Return the (x, y) coordinate for the center point of the cell that contains the specified text.  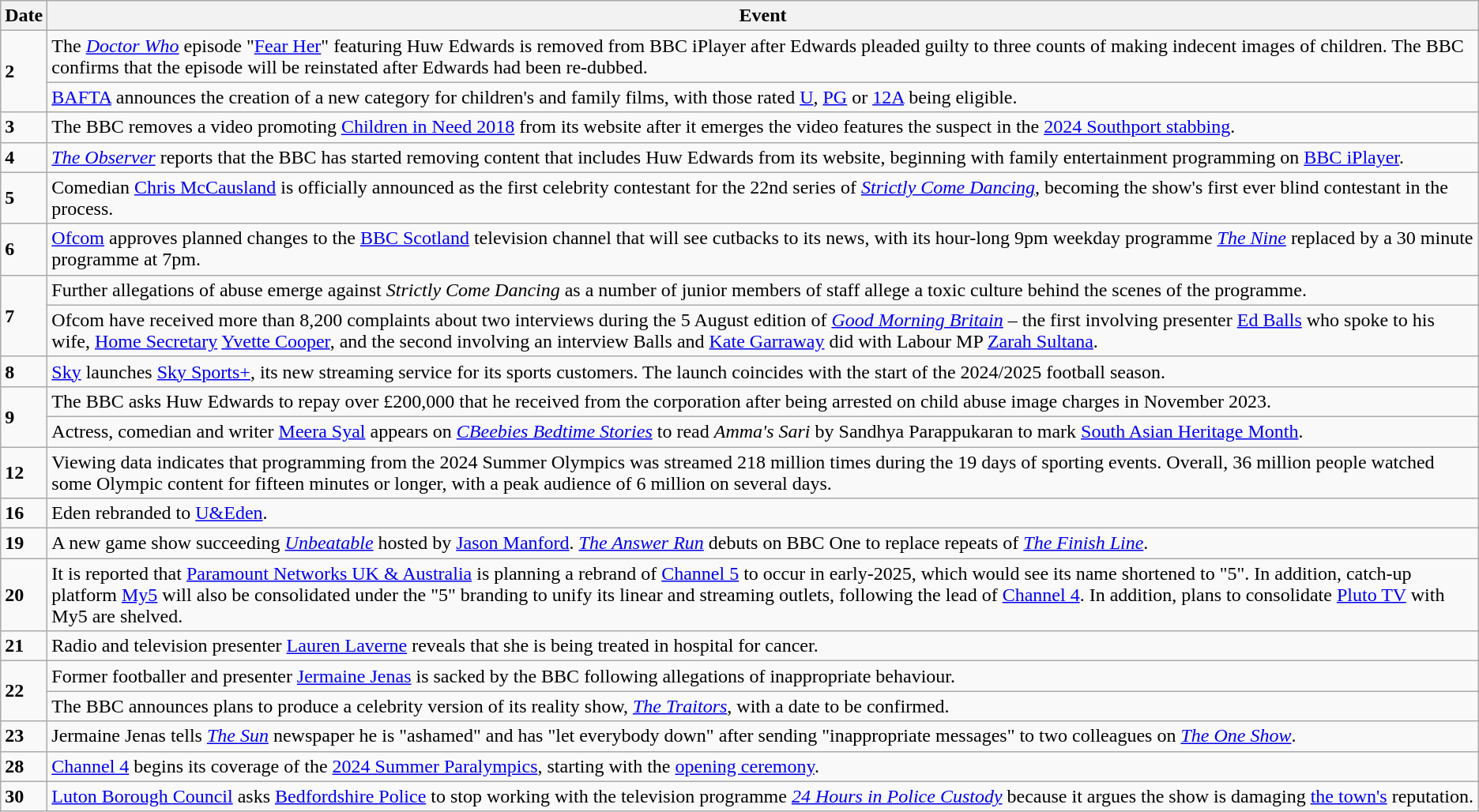
2 (24, 71)
22 (24, 691)
30 (24, 796)
5 (24, 197)
Eden rebranded to U&Eden. (763, 513)
3 (24, 127)
6 (24, 250)
20 (24, 595)
7 (24, 316)
19 (24, 543)
Event (763, 16)
21 (24, 646)
Radio and television presenter Lauren Laverne reveals that she is being treated in hospital for cancer. (763, 646)
Former footballer and presenter Jermaine Jenas is sacked by the BBC following allegations of inappropriate behaviour. (763, 676)
16 (24, 513)
Channel 4 begins its coverage of the 2024 Summer Paralympics, starting with the opening ceremony. (763, 766)
12 (24, 472)
Sky launches Sky Sports+, its new streaming service for its sports customers. The launch coincides with the start of the 2024/2025 football season. (763, 371)
A new game show succeeding Unbeatable hosted by Jason Manford. The Answer Run debuts on BBC One to replace repeats of The Finish Line. (763, 543)
BAFTA announces the creation of a new category for children's and family films, with those rated U, PG or 12A being eligible. (763, 97)
9 (24, 416)
4 (24, 157)
8 (24, 371)
Date (24, 16)
28 (24, 766)
23 (24, 736)
The BBC announces plans to produce a celebrity version of its reality show, The Traitors, with a date to be confirmed. (763, 706)
